Extract the (X, Y) coordinate from the center of the cell holding the provided text.  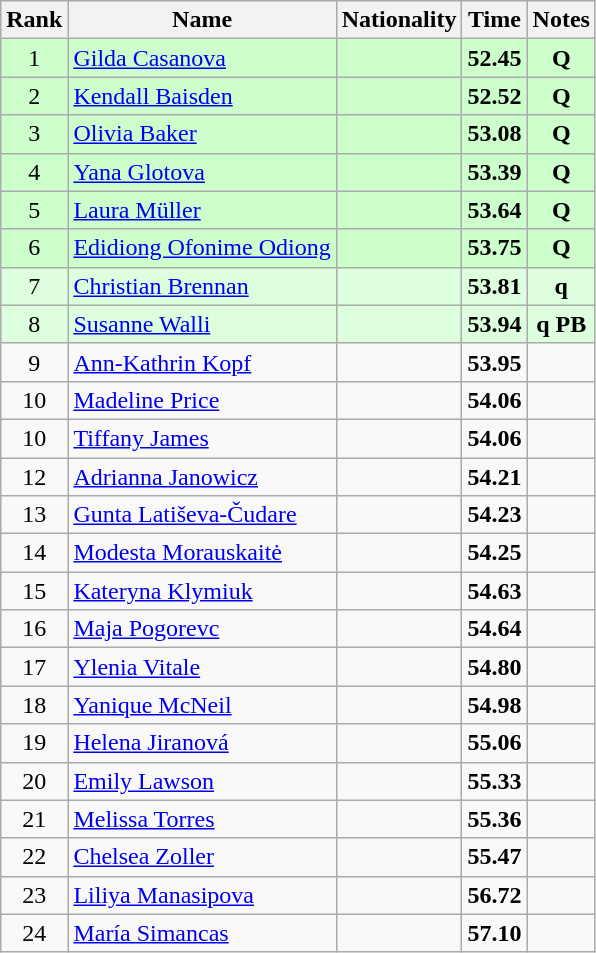
53.08 (494, 134)
57.10 (494, 933)
55.36 (494, 819)
9 (34, 362)
Christian Brennan (202, 286)
Adrianna Janowicz (202, 477)
13 (34, 515)
Edidiong Ofonime Odiong (202, 248)
23 (34, 895)
22 (34, 857)
53.94 (494, 324)
q (561, 286)
María Simancas (202, 933)
Kendall Baisden (202, 96)
7 (34, 286)
17 (34, 667)
Gunta Latiševa-Čudare (202, 515)
Laura Müller (202, 210)
53.95 (494, 362)
Liliya Manasipova (202, 895)
24 (34, 933)
q PB (561, 324)
14 (34, 553)
Ann-Kathrin Kopf (202, 362)
Madeline Price (202, 400)
54.98 (494, 705)
Melissa Torres (202, 819)
54.21 (494, 477)
Olivia Baker (202, 134)
18 (34, 705)
20 (34, 781)
53.39 (494, 172)
Nationality (399, 20)
Susanne Walli (202, 324)
53.75 (494, 248)
52.45 (494, 58)
Yana Glotova (202, 172)
Kateryna Klymiuk (202, 591)
5 (34, 210)
54.25 (494, 553)
Chelsea Zoller (202, 857)
Helena Jiranová (202, 743)
53.64 (494, 210)
55.33 (494, 781)
Notes (561, 20)
54.64 (494, 629)
1 (34, 58)
Ylenia Vitale (202, 667)
4 (34, 172)
Maja Pogorevc (202, 629)
Gilda Casanova (202, 58)
Rank (34, 20)
56.72 (494, 895)
16 (34, 629)
12 (34, 477)
3 (34, 134)
Time (494, 20)
Tiffany James (202, 438)
Modesta Morauskaitė (202, 553)
54.23 (494, 515)
55.06 (494, 743)
15 (34, 591)
2 (34, 96)
Emily Lawson (202, 781)
19 (34, 743)
Yanique McNeil (202, 705)
54.63 (494, 591)
Name (202, 20)
54.80 (494, 667)
55.47 (494, 857)
53.81 (494, 286)
52.52 (494, 96)
21 (34, 819)
6 (34, 248)
8 (34, 324)
